From the cell containing the given text, extract its center point as (X, Y) coordinate. 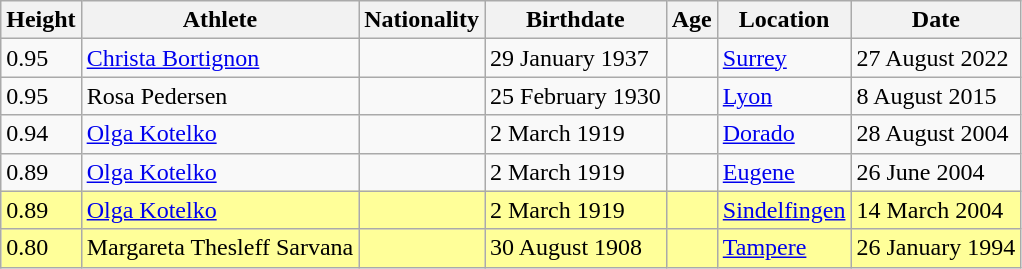
Date (936, 20)
27 August 2022 (936, 58)
Location (784, 20)
28 August 2004 (936, 134)
0.94 (41, 134)
Margareta Thesleff Sarvana (220, 248)
Birthdate (575, 20)
Dorado (784, 134)
Sindelfingen (784, 210)
Christa Bortignon (220, 58)
Surrey (784, 58)
Rosa Pedersen (220, 96)
30 August 1908 (575, 248)
Age (692, 20)
0.80 (41, 248)
Height (41, 20)
Nationality (422, 20)
Athlete (220, 20)
Lyon (784, 96)
26 January 1994 (936, 248)
Eugene (784, 172)
26 June 2004 (936, 172)
14 March 2004 (936, 210)
8 August 2015 (936, 96)
Tampere (784, 248)
29 January 1937 (575, 58)
25 February 1930 (575, 96)
